Locate the cell with the specified text and output its (X, Y) center coordinate. 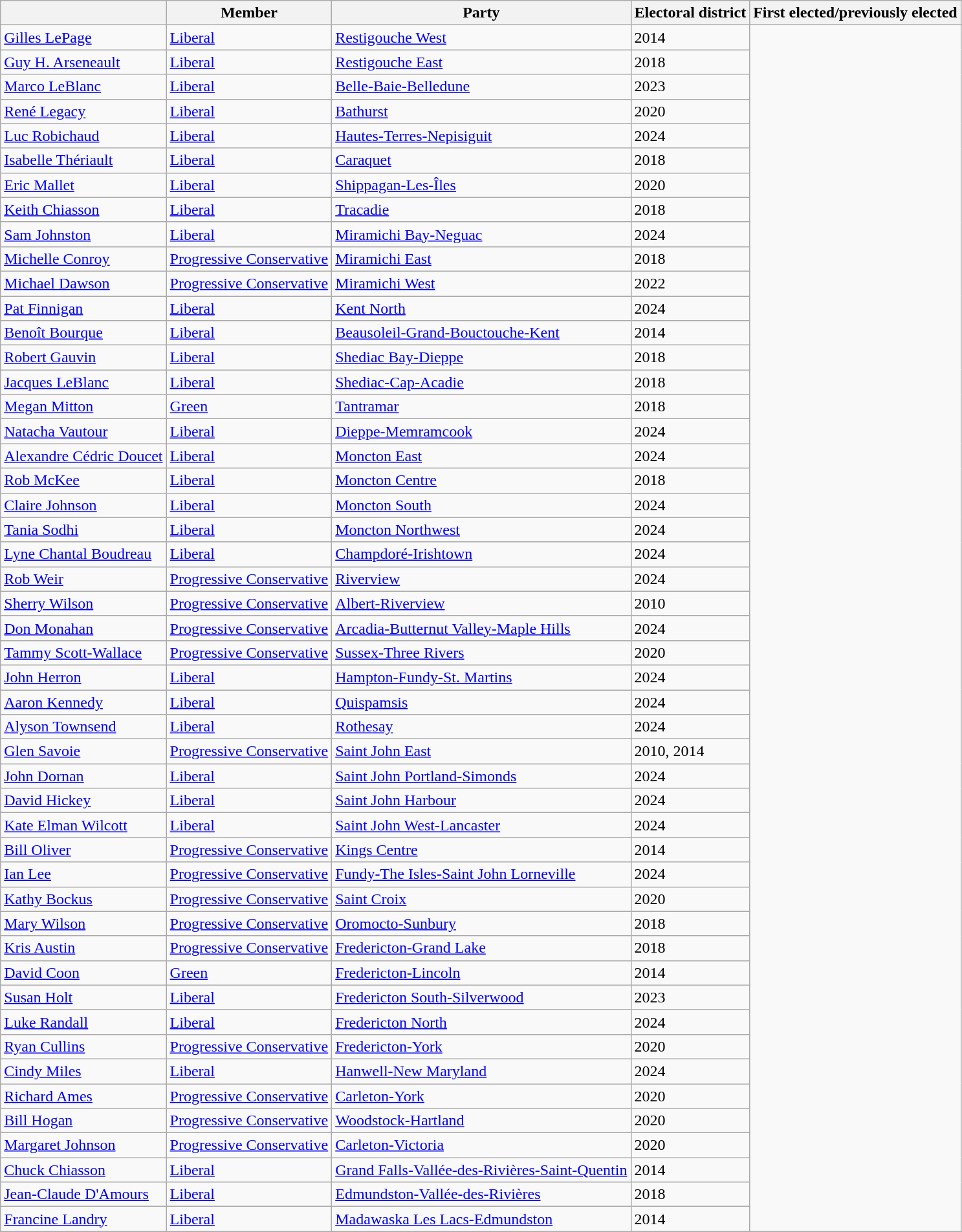
Megan Mitton (83, 407)
Miramichi Bay-Neguac (481, 234)
Saint John East (481, 751)
Bathurst (481, 111)
Saint John West-Lancaster (481, 825)
Albert-Riverview (481, 603)
Miramichi West (481, 283)
Tantramar (481, 407)
Ian Lee (83, 874)
Michelle Conroy (83, 259)
Fredericton-York (481, 1046)
Restigouche East (481, 62)
2010 (690, 603)
Rob Weir (83, 579)
Woodstock-Hartland (481, 1121)
Isabelle Thériault (83, 160)
Margaret Johnson (83, 1145)
Hanwell-New Maryland (481, 1071)
Moncton Northwest (481, 530)
2022 (690, 283)
Shippagan-Les-Îles (481, 185)
Bill Hogan (83, 1121)
Bill Oliver (83, 850)
Chuck Chiasson (83, 1170)
Sam Johnston (83, 234)
Moncton Centre (481, 481)
Moncton East (481, 456)
Champdoré-Irishtown (481, 554)
Member (249, 13)
Saint Croix (481, 899)
Hautes-Terres-Nepisiguit (481, 136)
Arcadia-Butternut Valley-Maple Hills (481, 628)
Lyne Chantal Boudreau (83, 554)
Kris Austin (83, 948)
Restigouche West (481, 38)
Fredericton-Lincoln (481, 973)
Alyson Townsend (83, 727)
Riverview (481, 579)
John Dornan (83, 776)
Rob McKee (83, 481)
Belle-Baie-Belledune (481, 87)
Shediac-Cap-Acadie (481, 382)
Jacques LeBlanc (83, 382)
Beausoleil-Grand-Bouctouche-Kent (481, 333)
Rothesay (481, 727)
Moncton South (481, 505)
Tammy Scott-Wallace (83, 653)
Caraquet (481, 160)
Eric Mallet (83, 185)
Fredericton North (481, 1022)
Luke Randall (83, 1022)
Luc Robichaud (83, 136)
Kings Centre (481, 850)
Shediac Bay-Dieppe (481, 358)
Pat Finnigan (83, 308)
Edmundston-Vallée-des-Rivières (481, 1194)
Fredericton-Grand Lake (481, 948)
Marco LeBlanc (83, 87)
Keith Chiasson (83, 210)
Quispamsis (481, 702)
Michael Dawson (83, 283)
Dieppe-Memramcook (481, 431)
2010, 2014 (690, 751)
René Legacy (83, 111)
Ryan Cullins (83, 1046)
First elected/previously elected (855, 13)
Guy H. Arseneault (83, 62)
Party (481, 13)
Francine Landry (83, 1219)
Mary Wilson (83, 924)
Kent North (481, 308)
Susan Holt (83, 997)
Natacha Vautour (83, 431)
Glen Savoie (83, 751)
David Hickey (83, 801)
Gilles LePage (83, 38)
Richard Ames (83, 1096)
Fundy-The Isles-Saint John Lorneville (481, 874)
Kate Elman Wilcott (83, 825)
Kathy Bockus (83, 899)
David Coon (83, 973)
Grand Falls-Vallée-des-Rivières-Saint-Quentin (481, 1170)
Jean-Claude D'Amours (83, 1194)
Claire Johnson (83, 505)
Carleton-Victoria (481, 1145)
Tania Sodhi (83, 530)
Robert Gauvin (83, 358)
Carleton-York (481, 1096)
Oromocto-Sunbury (481, 924)
Tracadie (481, 210)
Saint John Harbour (481, 801)
Don Monahan (83, 628)
Sussex-Three Rivers (481, 653)
Sherry Wilson (83, 603)
Hampton-Fundy-St. Martins (481, 677)
Fredericton South-Silverwood (481, 997)
Alexandre Cédric Doucet (83, 456)
Aaron Kennedy (83, 702)
Saint John Portland-Simonds (481, 776)
Miramichi East (481, 259)
Madawaska Les Lacs-Edmundston (481, 1219)
Benoît Bourque (83, 333)
Electoral district (690, 13)
John Herron (83, 677)
Cindy Miles (83, 1071)
